Output the [x, y] coordinate of the center of the cell containing the given text.  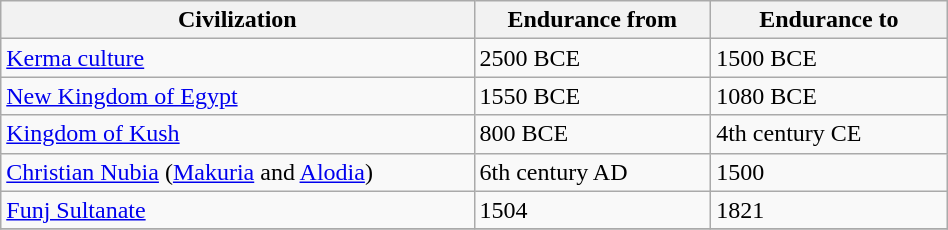
Christian Nubia (Makuria and Alodia) [238, 172]
2500 BCE [592, 58]
New Kingdom of Egypt [238, 96]
1504 [592, 210]
1500 BCE [830, 58]
Endurance to [830, 20]
Endurance from [592, 20]
800 BCE [592, 134]
1080 BCE [830, 96]
6th century AD [592, 172]
4th century CE [830, 134]
Funj Sultanate [238, 210]
Kerma culture [238, 58]
1500 [830, 172]
1821 [830, 210]
Kingdom of Kush [238, 134]
1550 BCE [592, 96]
Civilization [238, 20]
